Determine the (X, Y) coordinate at the center of the cell enclosing the given text.  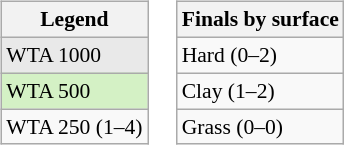
Hard (0–2) (260, 55)
Legend (74, 20)
WTA 1000 (74, 55)
WTA 250 (1–4) (74, 127)
WTA 500 (74, 91)
Grass (0–0) (260, 127)
Finals by surface (260, 20)
Clay (1–2) (260, 91)
